Return the [X, Y] coordinate for the center point of the cell that contains the specified text.  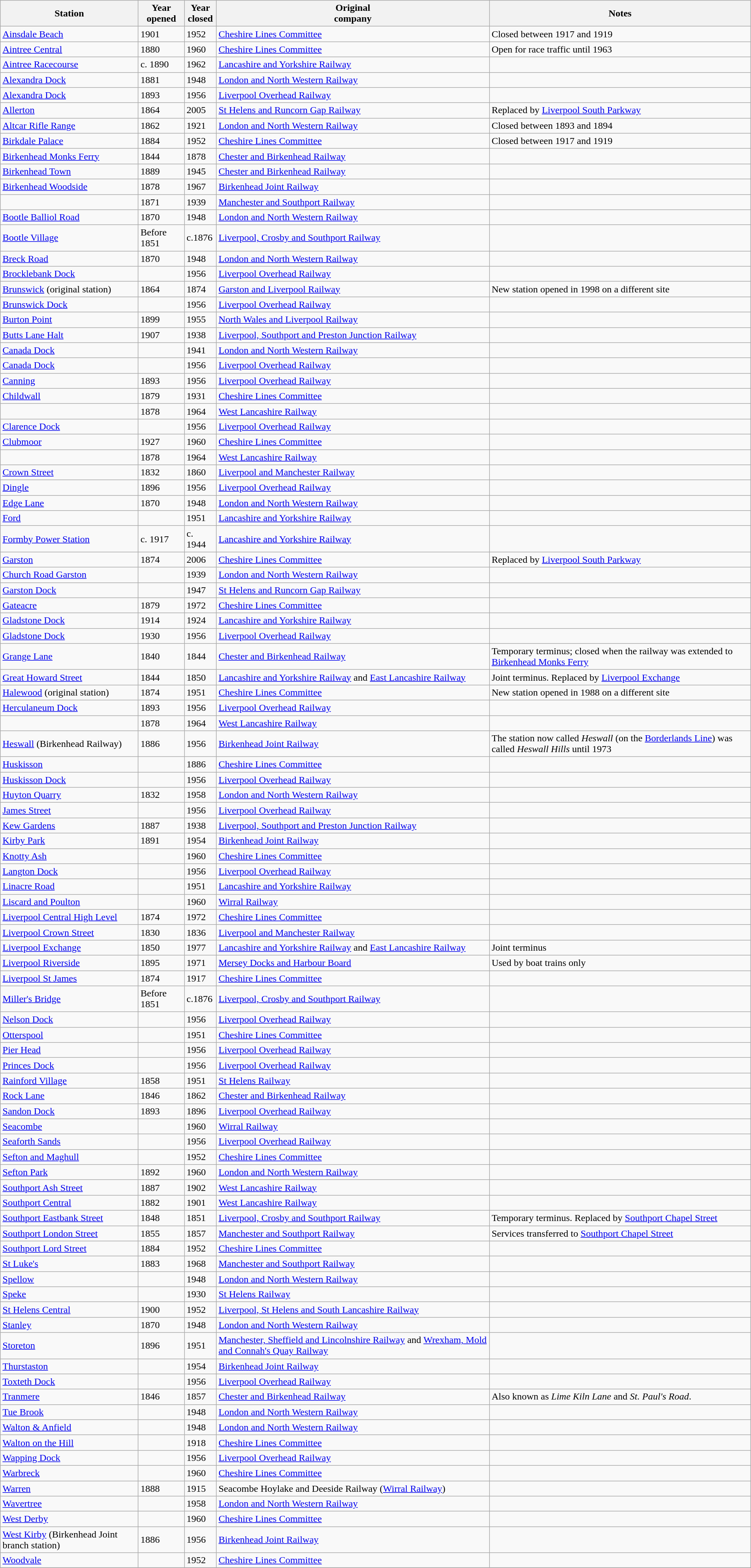
1915 [201, 1489]
Linacre Road [69, 886]
Otterspool [69, 1035]
Sefton and Maghull [69, 1157]
Liscard and Poulton [69, 902]
Bootle Village [69, 238]
Clarence Dock [69, 426]
Rock Lane [69, 1096]
Warren [69, 1489]
Nelson Dock [69, 1020]
Canning [69, 381]
Kirby Park [69, 841]
Birkdale Palace [69, 141]
1888 [161, 1489]
James Street [69, 810]
1895 [161, 963]
Open for race traffic until 1963 [620, 49]
Warbreck [69, 1473]
1892 [161, 1172]
1840 [161, 656]
Formby Power Station [69, 539]
Garston Dock [69, 590]
Pier Head [69, 1050]
Joint terminus [620, 947]
Temporary terminus; closed when the railway was extended to Birkenhead Monks Ferry [620, 656]
Liverpool Crown Street [69, 932]
Brocklebank Dock [69, 274]
Childwall [69, 396]
Also known as Lime Kiln Lane and St. Paul's Road. [620, 1397]
Aintree Central [69, 49]
1921 [201, 126]
Huyton Quarry [69, 795]
North Wales and Liverpool Railway [353, 320]
1968 [201, 1264]
1836 [201, 932]
1918 [201, 1442]
1902 [201, 1187]
Storeton [69, 1345]
1900 [161, 1310]
Joint terminus. Replaced by Liverpool Exchange [620, 677]
Southport Central [69, 1203]
1891 [161, 841]
St Luke's [69, 1264]
Liverpool Riverside [69, 963]
Langton Dock [69, 871]
The station now called Heswall (on the Borderlands Line) was called Heswall Hills until 1973 [620, 744]
New station opened in 1988 on a different site [620, 692]
Woodvale [69, 1560]
2006 [201, 560]
Herculaneum Dock [69, 708]
1883 [161, 1264]
1927 [161, 442]
Edge Lane [69, 503]
Liverpool Exchange [69, 947]
Birkenhead Woodside [69, 187]
1945 [201, 171]
Grange Lane [69, 656]
c. 1917 [161, 539]
Southport London Street [69, 1233]
1858 [161, 1081]
Breck Road [69, 259]
Southport Eastbank Street [69, 1218]
1977 [201, 947]
Speke [69, 1294]
Liverpool, St Helens and South Lancashire Railway [353, 1310]
1971 [201, 963]
1955 [201, 320]
Halewood (original station) [69, 692]
Gateacre [69, 605]
West Kirby (Birkenhead Joint branch station) [69, 1540]
Aintree Racecourse [69, 65]
Sandon Dock [69, 1111]
Ainsdale Beach [69, 34]
1947 [201, 590]
Originalcompany [353, 14]
Knotty Ash [69, 856]
Sefton Park [69, 1172]
1880 [161, 49]
1848 [161, 1218]
c. 1890 [161, 65]
Miller's Bridge [69, 999]
Ford [69, 518]
Clubmoor [69, 442]
Huskisson Dock [69, 780]
2005 [201, 110]
Walton on the Hill [69, 1442]
Temporary terminus. Replaced by Southport Chapel Street [620, 1218]
Toxteth Dock [69, 1381]
Garston [69, 560]
1914 [161, 621]
Seacombe [69, 1126]
1967 [201, 187]
1860 [201, 473]
Yearopened [161, 14]
1871 [161, 202]
Crown Street [69, 473]
Southport Ash Street [69, 1187]
1917 [201, 978]
Southport Lord Street [69, 1249]
Mersey Docks and Harbour Board [353, 963]
Heswall (Birkenhead Railway) [69, 744]
1924 [201, 621]
c. 1944 [201, 539]
Butts Lane Halt [69, 335]
1931 [201, 396]
West Derby [69, 1519]
Altcar Rifle Range [69, 126]
Brunswick (original station) [69, 289]
1855 [161, 1233]
New station opened in 1998 on a different site [620, 289]
Wavertree [69, 1504]
Liverpool Central High Level [69, 917]
Rainford Village [69, 1081]
Seaforth Sands [69, 1142]
Allerton [69, 110]
Services transferred to Southport Chapel Street [620, 1233]
Birkenhead Monks Ferry [69, 156]
Manchester, Sheffield and Lincolnshire Railway and Wrexham, Mold and Connah's Quay Railway [353, 1345]
Birkenhead Town [69, 171]
Princes Dock [69, 1065]
Stanley [69, 1325]
1889 [161, 171]
Thurstaston [69, 1366]
Seacombe Hoylake and Deeside Railway (Wirral Railway) [353, 1489]
Spellow [69, 1279]
Bootle Balliol Road [69, 217]
Walton & Anfield [69, 1427]
1830 [161, 932]
Great Howard Street [69, 677]
Huskisson [69, 765]
Closed between 1893 and 1894 [620, 126]
Tranmere [69, 1397]
Station [69, 14]
Used by boat trains only [620, 963]
Liverpool St James [69, 978]
Church Road Garston [69, 575]
Kew Gardens [69, 826]
Tue Brook [69, 1412]
1899 [161, 320]
St Helens Central [69, 1310]
1941 [201, 350]
Wapping Dock [69, 1458]
1882 [161, 1203]
Yearclosed [201, 14]
Garston and Liverpool Railway [353, 289]
1851 [201, 1218]
1962 [201, 65]
Brunswick Dock [69, 304]
1881 [161, 80]
Dingle [69, 488]
Burton Point [69, 320]
Notes [620, 14]
1907 [161, 335]
